Capture the cell that displays the provided text and extract its (X, Y) central coordinate. 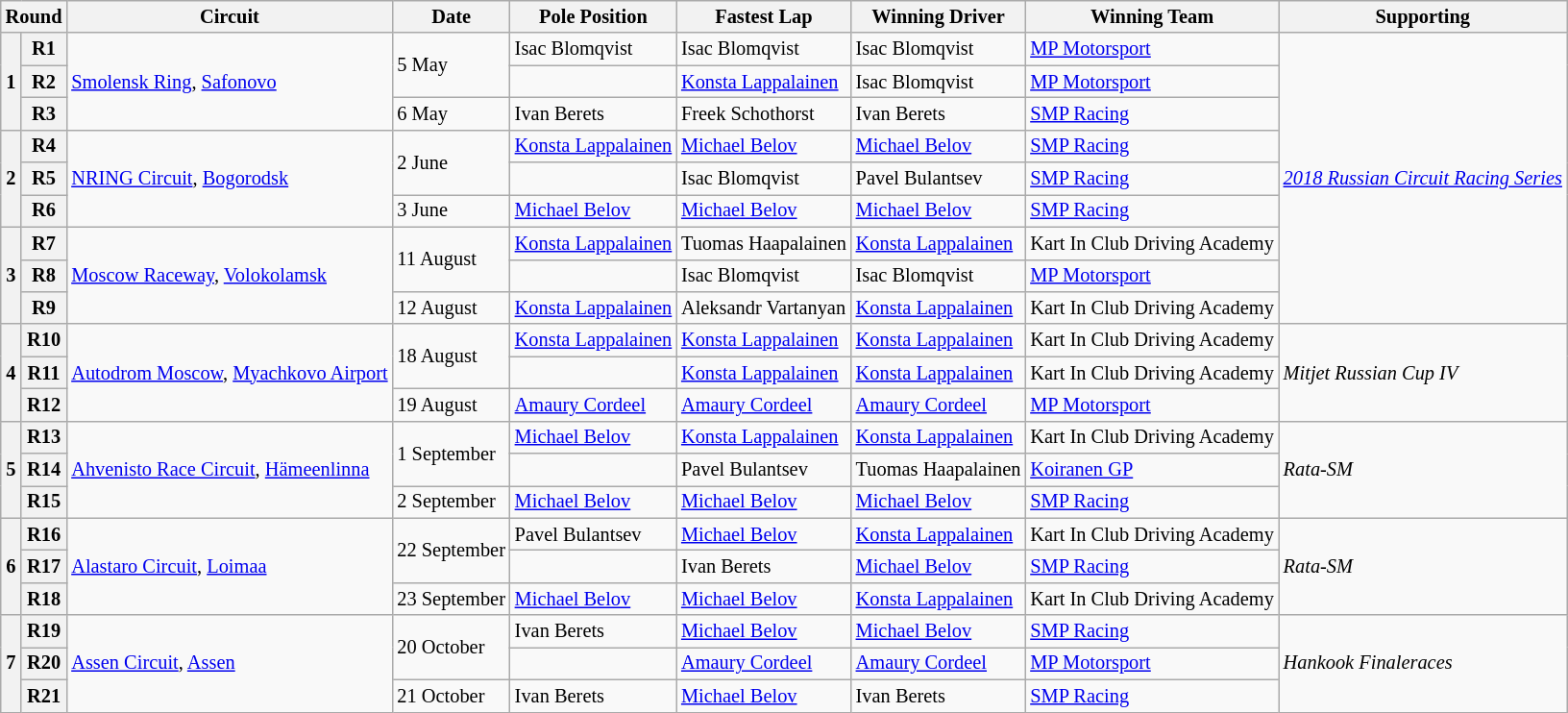
R7 (44, 243)
Winning Driver (939, 16)
R14 (44, 470)
4 (12, 373)
3 (12, 275)
Mitjet Russian Cup IV (1423, 373)
Winning Team (1151, 16)
Circuit (229, 16)
R17 (44, 566)
Hankook Finaleraces (1423, 663)
R19 (44, 631)
12 August (451, 307)
11 August (451, 259)
21 October (451, 696)
R8 (44, 276)
2 September (451, 502)
19 August (451, 405)
1 (12, 81)
R20 (44, 663)
5 (12, 469)
6 (12, 567)
R21 (44, 696)
Round (35, 16)
R11 (44, 373)
1 September (451, 454)
R13 (44, 437)
Freek Schothorst (764, 113)
NRING Circuit, Bogorodsk (229, 179)
Smolensk Ring, Safonovo (229, 81)
R15 (44, 502)
5 May (451, 65)
3 June (451, 210)
Autodrom Moscow, Myachkovo Airport (229, 373)
R6 (44, 210)
7 (12, 663)
Ahvenisto Race Circuit, Hämeenlinna (229, 469)
6 May (451, 113)
R10 (44, 340)
R1 (44, 49)
R3 (44, 113)
2018 Russian Circuit Racing Series (1423, 179)
R4 (44, 146)
Moscow Raceway, Volokolamsk (229, 275)
Alastaro Circuit, Loimaa (229, 567)
R2 (44, 82)
2 June (451, 161)
2 (12, 179)
22 September (451, 550)
Koiranen GP (1151, 470)
Date (451, 16)
Pole Position (594, 16)
Fastest Lap (764, 16)
R18 (44, 599)
Aleksandr Vartanyan (764, 307)
Assen Circuit, Assen (229, 663)
R5 (44, 179)
23 September (451, 599)
R12 (44, 405)
R16 (44, 534)
Supporting (1423, 16)
20 October (451, 648)
18 August (451, 356)
R9 (44, 307)
